Search for the cell housing the specified text and yield its [x, y] center coordinate. 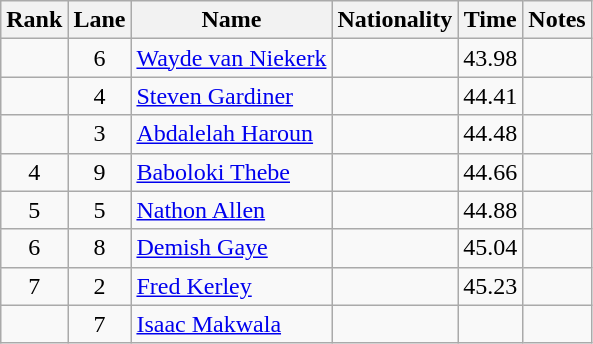
43.98 [490, 58]
3 [100, 134]
44.66 [490, 172]
Demish Gaye [232, 248]
44.41 [490, 96]
Baboloki Thebe [232, 172]
Steven Gardiner [232, 96]
Time [490, 20]
44.88 [490, 210]
45.04 [490, 248]
Notes [557, 20]
Lane [100, 20]
44.48 [490, 134]
Name [232, 20]
2 [100, 286]
Wayde van Niekerk [232, 58]
Isaac Makwala [232, 324]
9 [100, 172]
Fred Kerley [232, 286]
Nationality [395, 20]
Rank [34, 20]
45.23 [490, 286]
Abdalelah Haroun [232, 134]
Nathon Allen [232, 210]
8 [100, 248]
